Identify which cell holds the provided text, then report its (X, Y) central coordinate. 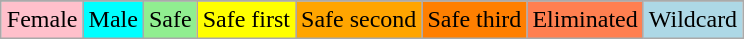
Female (42, 20)
Male (113, 20)
Eliminated (585, 20)
Wildcard (692, 20)
Safe third (474, 20)
Safe second (359, 20)
Safe (170, 20)
Safe first (246, 20)
